From the cell containing the given text, extract its center point as (X, Y) coordinate. 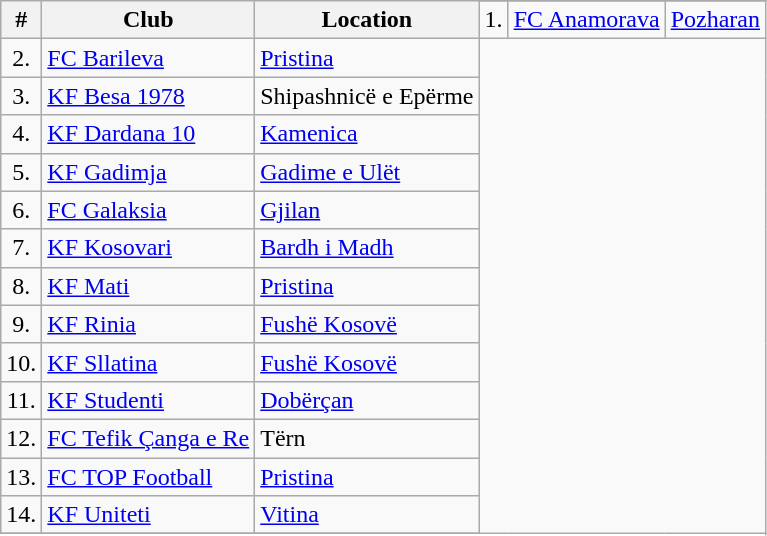
Location (367, 20)
FC TOP Football (148, 477)
13. (22, 477)
Club (148, 20)
6. (22, 210)
KF Studenti (148, 400)
2. (22, 58)
Dobërçan (367, 400)
KF Rinia (148, 324)
FC Tefik Çanga e Re (148, 438)
KF Kosovari (148, 248)
KF Mati (148, 286)
Gjilan (367, 210)
7. (22, 248)
KF Dardana 10 (148, 134)
FC Galaksia (148, 210)
Kamenica (367, 134)
3. (22, 96)
12. (22, 438)
Pozharan (715, 20)
KF Besa 1978 (148, 96)
Tërn (367, 438)
Shipashnicë e Epërme (367, 96)
10. (22, 362)
9. (22, 324)
FC Anamorava (586, 20)
8. (22, 286)
14. (22, 515)
Gadime e Ulët (367, 172)
1. (494, 20)
# (22, 20)
5. (22, 172)
KF Gadimja (148, 172)
FC Barileva (148, 58)
4. (22, 134)
11. (22, 400)
KF Uniteti (148, 515)
KF Sllatina (148, 362)
Vitina (367, 515)
Bardh i Madh (367, 248)
